Search for the cell housing the specified text and yield its (x, y) center coordinate. 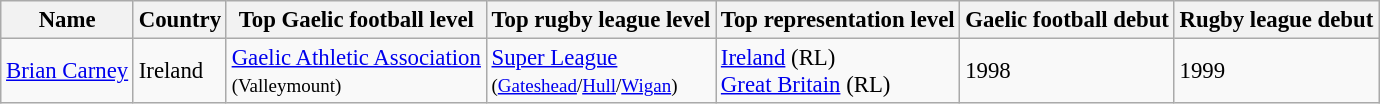
Ireland (RL)Great Britain (RL) (838, 72)
Country (180, 20)
Ireland (180, 72)
Brian Carney (68, 72)
Top Gaelic football level (356, 20)
Super League(Gateshead/Hull/Wigan) (600, 72)
Rugby league debut (1276, 20)
Top rugby league level (600, 20)
Name (68, 20)
1999 (1276, 72)
1998 (1067, 72)
Gaelic football debut (1067, 20)
Top representation level (838, 20)
Gaelic Athletic Association(Valleymount) (356, 72)
